Find where the given text appears and provide that cell's center as (X, Y) coordinate. 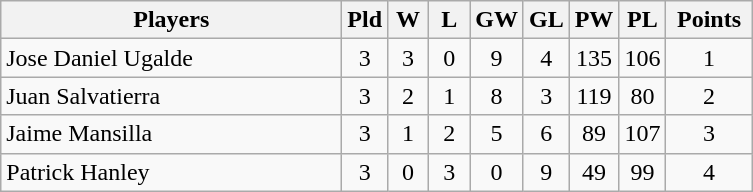
5 (497, 134)
PW (594, 20)
8 (497, 96)
106 (642, 58)
Patrick Hanley (172, 172)
Pld (365, 20)
GL (546, 20)
80 (642, 96)
99 (642, 172)
135 (594, 58)
Jose Daniel Ugalde (172, 58)
Points (709, 20)
Juan Salvatierra (172, 96)
107 (642, 134)
89 (594, 134)
Players (172, 20)
W (408, 20)
119 (594, 96)
49 (594, 172)
GW (497, 20)
PL (642, 20)
6 (546, 134)
Jaime Mansilla (172, 134)
L (450, 20)
